Return the (x, y) coordinate for the center point of the cell that contains the specified text.  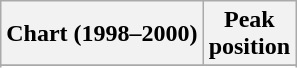
Chart (1998–2000) (102, 34)
Peak position (249, 34)
